Pinpoint the cell where the given text exists, returning its (X, Y) midpoint coordinate. 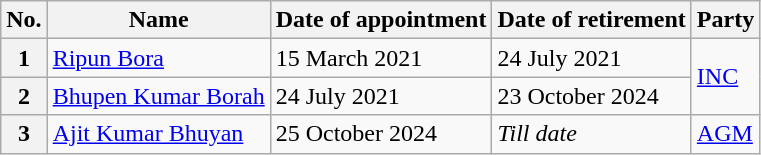
INC (725, 77)
3 (24, 134)
AGM (725, 134)
Date of retirement (592, 20)
Bhupen Kumar Borah (158, 96)
2 (24, 96)
Party (725, 20)
Date of appointment (381, 20)
Ripun Bora (158, 58)
Name (158, 20)
23 October 2024 (592, 96)
15 March 2021 (381, 58)
Till date (592, 134)
25 October 2024 (381, 134)
1 (24, 58)
Ajit Kumar Bhuyan (158, 134)
No. (24, 20)
